Output the [X, Y] coordinate of the center of the cell containing the given text.  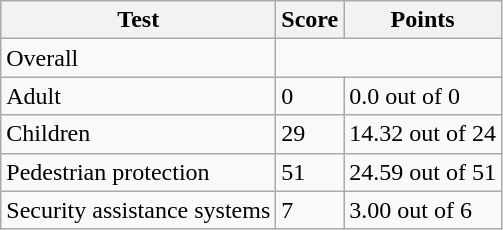
0 [310, 96]
Children [138, 134]
51 [310, 172]
Score [310, 20]
29 [310, 134]
Adult [138, 96]
Pedestrian protection [138, 172]
24.59 out of 51 [423, 172]
0.0 out of 0 [423, 96]
3.00 out of 6 [423, 210]
Overall [138, 58]
Test [138, 20]
7 [310, 210]
Security assistance systems [138, 210]
14.32 out of 24 [423, 134]
Points [423, 20]
